Search for the cell housing the specified text and yield its (x, y) center coordinate. 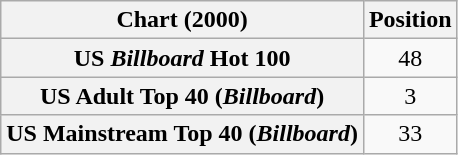
3 (410, 96)
US Adult Top 40 (Billboard) (182, 96)
Chart (2000) (182, 20)
48 (410, 58)
US Billboard Hot 100 (182, 58)
33 (410, 134)
Position (410, 20)
US Mainstream Top 40 (Billboard) (182, 134)
